Output the (x, y) coordinate of the center of the cell containing the given text.  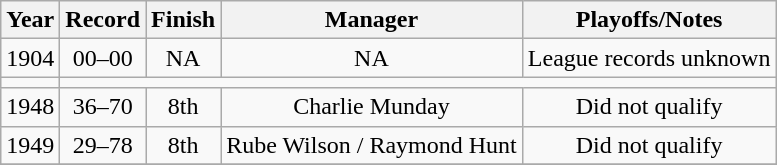
Playoffs/Notes (649, 20)
Rube Wilson / Raymond Hunt (372, 145)
1948 (30, 107)
00–00 (103, 58)
Record (103, 20)
1904 (30, 58)
1949 (30, 145)
League records unknown (649, 58)
Finish (184, 20)
29–78 (103, 145)
36–70 (103, 107)
Manager (372, 20)
Year (30, 20)
Charlie Munday (372, 107)
